Determine the [x, y] coordinate at the center of the cell enclosing the given text.  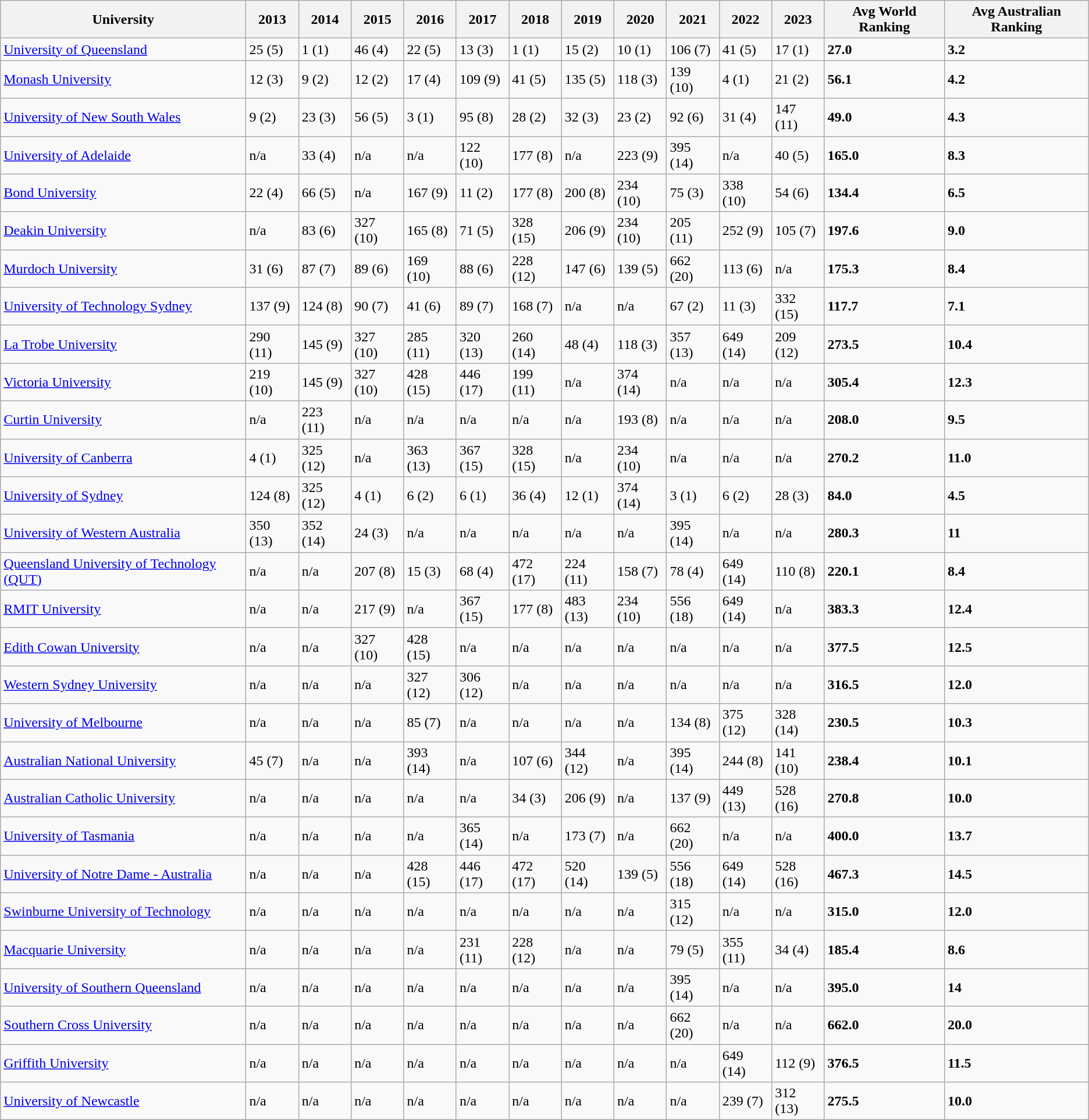
10.4 [1016, 344]
376.5 [884, 1063]
71 (5) [482, 230]
165 (8) [430, 230]
56.1 [884, 79]
8.6 [1016, 949]
University of Technology Sydney [123, 306]
141 (10) [798, 761]
158 (7) [640, 571]
32 (3) [588, 117]
12.5 [1016, 647]
University of Canberra [123, 457]
400.0 [884, 836]
350 (13) [272, 534]
393 (14) [430, 761]
2021 [693, 20]
92 (6) [693, 117]
14 [1016, 987]
27.0 [884, 49]
467.3 [884, 873]
Murdoch University [123, 269]
316.5 [884, 685]
45 (7) [272, 761]
220.1 [884, 571]
36 (4) [535, 495]
113 (6) [745, 269]
University [123, 20]
66 (5) [325, 193]
270.8 [884, 798]
105 (7) [798, 230]
2022 [745, 20]
375 (12) [745, 722]
306 (12) [482, 685]
231 (11) [482, 949]
17 (4) [430, 79]
20.0 [1016, 1025]
280.3 [884, 534]
662.0 [884, 1025]
34 (3) [535, 798]
122 (10) [482, 155]
147 (11) [798, 117]
12 (3) [272, 79]
University of Tasmania [123, 836]
328 (14) [798, 722]
10.1 [1016, 761]
23 (2) [640, 117]
230.5 [884, 722]
University of New South Wales [123, 117]
344 (12) [588, 761]
239 (7) [745, 1101]
135 (5) [588, 79]
Australian Catholic University [123, 798]
15 (2) [588, 49]
67 (2) [693, 306]
238.4 [884, 761]
83 (6) [325, 230]
169 (10) [430, 269]
Victoria University [123, 381]
2015 [378, 20]
167 (9) [430, 193]
205 (11) [693, 230]
273.5 [884, 344]
21 (2) [798, 79]
252 (9) [745, 230]
217 (9) [378, 609]
78 (4) [693, 571]
357 (13) [693, 344]
449 (13) [745, 798]
395.0 [884, 987]
312 (13) [798, 1101]
117.7 [884, 306]
Curtin University [123, 420]
88 (6) [482, 269]
11 [1016, 534]
Macquarie University [123, 949]
107 (6) [535, 761]
11 (2) [482, 193]
Deakin University [123, 230]
79 (5) [693, 949]
2023 [798, 20]
200 (8) [588, 193]
199 (11) [535, 381]
197.6 [884, 230]
13 (3) [482, 49]
12.3 [1016, 381]
320 (13) [482, 344]
54 (6) [798, 193]
2019 [588, 20]
University of Southern Queensland [123, 987]
University of Western Australia [123, 534]
28 (3) [798, 495]
355 (11) [745, 949]
11 (3) [745, 306]
383.3 [884, 609]
Southern Cross University [123, 1025]
University of Notre Dame - Australia [123, 873]
90 (7) [378, 306]
305.4 [884, 381]
23 (3) [325, 117]
33 (4) [325, 155]
4.5 [1016, 495]
2020 [640, 20]
315.0 [884, 912]
223 (9) [640, 155]
Bond University [123, 193]
106 (7) [693, 49]
10.3 [1016, 722]
520 (14) [588, 873]
275.5 [884, 1101]
15 (3) [430, 571]
209 (12) [798, 344]
University of Queensland [123, 49]
31 (4) [745, 117]
68 (4) [482, 571]
260 (14) [535, 344]
25 (5) [272, 49]
12 (1) [588, 495]
208.0 [884, 420]
315 (12) [693, 912]
13.7 [1016, 836]
175.3 [884, 269]
89 (6) [378, 269]
La Trobe University [123, 344]
Australian National University [123, 761]
185.4 [884, 949]
207 (8) [378, 571]
10 (1) [640, 49]
46 (4) [378, 49]
11.5 [1016, 1063]
483 (13) [588, 609]
7.1 [1016, 306]
RMIT University [123, 609]
2016 [430, 20]
Griffith University [123, 1063]
193 (8) [640, 420]
Avg World Ranking [884, 20]
165.0 [884, 155]
University of Melbourne [123, 722]
11.0 [1016, 457]
87 (7) [325, 269]
95 (8) [482, 117]
6.5 [1016, 193]
2017 [482, 20]
285 (11) [430, 344]
Edith Cowan University [123, 647]
31 (6) [272, 269]
22 (5) [430, 49]
48 (4) [588, 344]
377.5 [884, 647]
75 (3) [693, 193]
28 (2) [535, 117]
85 (7) [430, 722]
219 (10) [272, 381]
110 (8) [798, 571]
4.2 [1016, 79]
338 (10) [745, 193]
49.0 [884, 117]
290 (11) [272, 344]
109 (9) [482, 79]
139 (10) [693, 79]
University of Newcastle [123, 1101]
Monash University [123, 79]
3.2 [1016, 49]
34 (4) [798, 949]
112 (9) [798, 1063]
2014 [325, 20]
352 (14) [325, 534]
Queensland University of Technology (QUT) [123, 571]
Western Sydney University [123, 685]
17 (1) [798, 49]
332 (15) [798, 306]
8.3 [1016, 155]
56 (5) [378, 117]
Avg Australian Ranking [1016, 20]
168 (7) [535, 306]
14.5 [1016, 873]
244 (8) [745, 761]
6 (1) [482, 495]
147 (6) [588, 269]
University of Adelaide [123, 155]
12 (2) [378, 79]
173 (7) [588, 836]
22 (4) [272, 193]
4.3 [1016, 117]
223 (11) [325, 420]
84.0 [884, 495]
134.4 [884, 193]
270.2 [884, 457]
12.4 [1016, 609]
134 (8) [693, 722]
89 (7) [482, 306]
2018 [535, 20]
40 (5) [798, 155]
Swinburne University of Technology [123, 912]
363 (13) [430, 457]
224 (11) [588, 571]
365 (14) [482, 836]
41 (6) [430, 306]
2013 [272, 20]
University of Sydney [123, 495]
9.5 [1016, 420]
327 (12) [430, 685]
9.0 [1016, 230]
24 (3) [378, 534]
